Output the [x, y] coordinate of the center of the cell containing the given text.  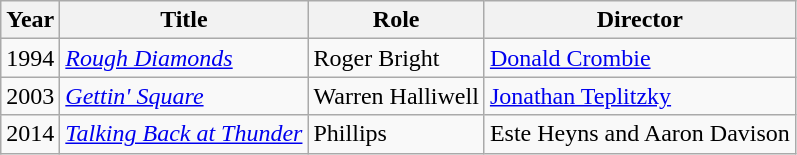
Donald Crombie [640, 58]
Jonathan Teplitzky [640, 96]
2003 [30, 96]
Role [396, 20]
2014 [30, 134]
Rough Diamonds [184, 58]
1994 [30, 58]
Title [184, 20]
Este Heyns and Aaron Davison [640, 134]
Director [640, 20]
Phillips [396, 134]
Roger Bright [396, 58]
Gettin' Square [184, 96]
Warren Halliwell [396, 96]
Talking Back at Thunder [184, 134]
Year [30, 20]
